Search for the cell housing the specified text and yield its [X, Y] center coordinate. 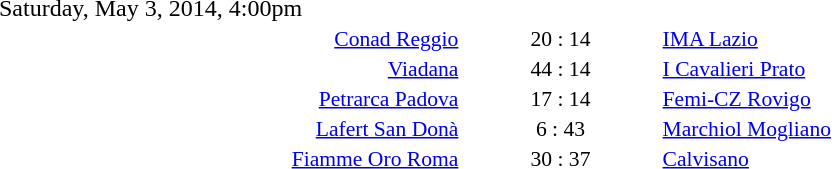
44 : 14 [560, 68]
20 : 14 [560, 38]
17 : 14 [560, 98]
6 : 43 [560, 128]
